Return the (x, y) coordinate for the center point of the cell that contains the specified text.  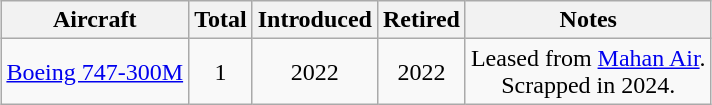
Aircraft (95, 20)
Total (221, 20)
Introduced (314, 20)
Notes (588, 20)
Retired (421, 20)
Leased from Mahan Air.Scrapped in 2024. (588, 72)
Boeing 747-300M (95, 72)
1 (221, 72)
